Extract the (X, Y) coordinate from the center of the cell holding the provided text.  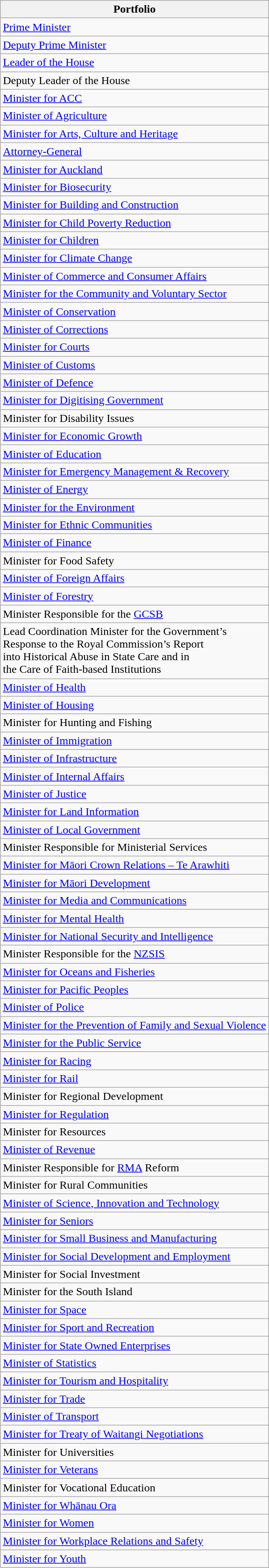
Minister of Internal Affairs (134, 776)
Minister Responsible for Ministerial Services (134, 848)
Minister for Rural Communities (134, 1185)
Minister of Science, Innovation and Technology (134, 1203)
Minister for Space (134, 1310)
Leader of the House (134, 63)
Minister for Sport and Recreation (134, 1327)
Minister of Foreign Affairs (134, 578)
Minister of Education (134, 454)
Minister for Media and Communications (134, 901)
Minister for Hunting and Fishing (134, 723)
Minister for Ethnic Communities (134, 525)
Minister for Social Development and Employment (134, 1256)
Minister of Forestry (134, 596)
Minister for State Owned Enterprises (134, 1345)
Minister for the South Island (134, 1292)
Minister for Disability Issues (134, 418)
Minister of Customs (134, 365)
Minister for Child Poverty Reduction (134, 223)
Minister for Workplace Relations and Safety (134, 1541)
Minister for Universities (134, 1452)
Minister for Resources (134, 1132)
Minister of Corrections (134, 329)
Minister of Justice (134, 794)
Minister for Vocational Education (134, 1488)
Minister for Regulation (134, 1114)
Minister of Local Government (134, 829)
Minister of Agriculture (134, 116)
Minister for Auckland (134, 169)
Minister for Seniors (134, 1221)
Minister for Children (134, 241)
Portfolio (134, 9)
Minister for Youth (134, 1559)
Minister for Food Safety (134, 561)
Minister for Mental Health (134, 919)
Minister for Courts (134, 347)
Minister for Small Business and Manufacturing (134, 1239)
Minister for Tourism and Hospitality (134, 1381)
Minister for Veterans (134, 1470)
Minister for Regional Development (134, 1096)
Minister of Police (134, 1007)
Minister for Treaty of Waitangi Negotiations (134, 1434)
Minister of Immigration (134, 741)
Minister for Building and Construction (134, 205)
Minister of Energy (134, 489)
Minister of Statistics (134, 1363)
Minister of Finance (134, 543)
Minister of Health (134, 687)
Minister for ACC (134, 98)
Minister for Whānau Ora (134, 1505)
Minister Responsible for the GCSB (134, 614)
Minister for Oceans and Fisheries (134, 972)
Minister of Conservation (134, 312)
Minister for Climate Change (134, 258)
Minister Responsible for the NZSIS (134, 954)
Minister Responsible for RMA Reform (134, 1168)
Prime Minister (134, 27)
Minister for Rail (134, 1078)
Minister for Pacific Peoples (134, 990)
Minister of Commerce and Consumer Affairs (134, 276)
Minister for Arts, Culture and Heritage (134, 134)
Minister for Māori Crown Relations – Te Arawhiti (134, 865)
Minister for Racing (134, 1061)
Minister for Māori Development (134, 883)
Minister for National Security and Intelligence (134, 936)
Minister for Emergency Management & Recovery (134, 471)
Minister for the Prevention of Family and Sexual Violence (134, 1025)
Minister for the Public Service (134, 1043)
Minister for Economic Growth (134, 436)
Attorney-General (134, 151)
Minister for the Community and Voluntary Sector (134, 294)
Deputy Leader of the House (134, 80)
Minister for Trade (134, 1398)
Minister of Transport (134, 1417)
Minister for Digitising Government (134, 400)
Minister of Housing (134, 705)
Minister of Defence (134, 383)
Minister for the Environment (134, 507)
Minister for Biosecurity (134, 187)
Minister of Revenue (134, 1150)
Minister for Land Information (134, 812)
Minister of Infrastructure (134, 758)
Deputy Prime Minister (134, 45)
Minister for Women (134, 1523)
Minister for Social Investment (134, 1274)
